Pinpoint the cell where the given text exists, returning its (x, y) midpoint coordinate. 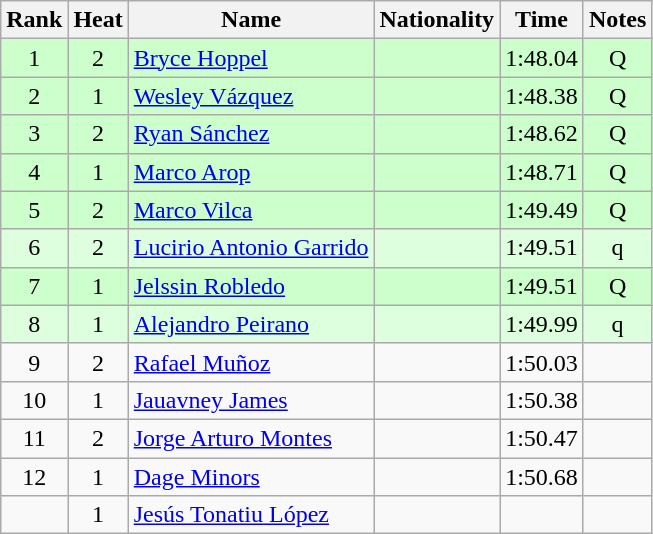
Marco Arop (251, 172)
1:50.03 (542, 362)
10 (34, 400)
Jauavney James (251, 400)
Lucirio Antonio Garrido (251, 248)
Alejandro Peirano (251, 324)
Nationality (437, 20)
1:48.62 (542, 134)
Wesley Vázquez (251, 96)
Time (542, 20)
Jelssin Robledo (251, 286)
Ryan Sánchez (251, 134)
Jesús Tonatiu López (251, 515)
9 (34, 362)
Jorge Arturo Montes (251, 438)
Name (251, 20)
11 (34, 438)
Rafael Muñoz (251, 362)
7 (34, 286)
1:48.71 (542, 172)
4 (34, 172)
1:50.47 (542, 438)
Rank (34, 20)
1:49.99 (542, 324)
1:48.04 (542, 58)
1:50.38 (542, 400)
1:49.49 (542, 210)
8 (34, 324)
1:48.38 (542, 96)
Bryce Hoppel (251, 58)
Heat (98, 20)
3 (34, 134)
Dage Minors (251, 477)
Marco Vilca (251, 210)
Notes (617, 20)
1:50.68 (542, 477)
6 (34, 248)
5 (34, 210)
12 (34, 477)
